Scan for the cell matching the given text and deliver its [X, Y] coordinate at center. 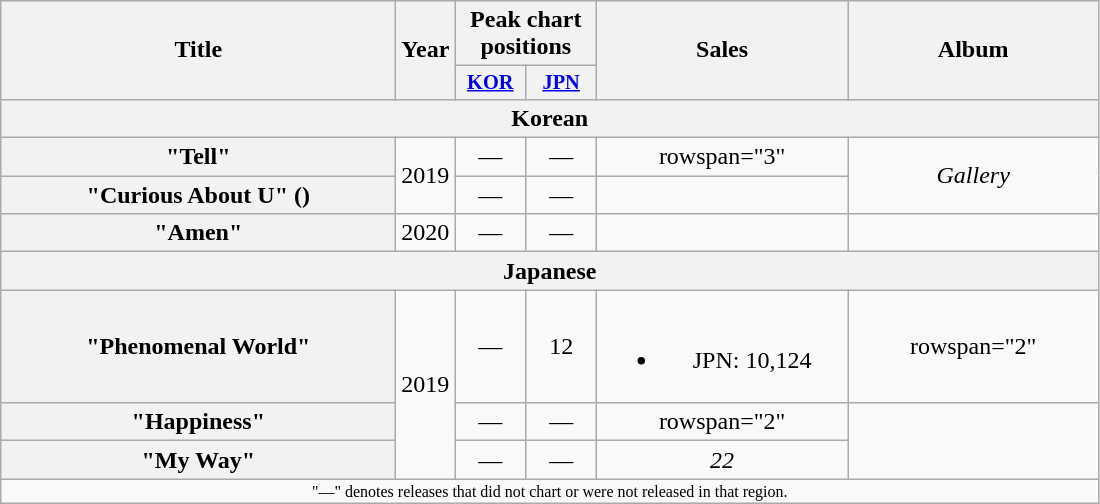
KOR [490, 83]
Title [198, 50]
Korean [550, 118]
"Happiness" [198, 422]
2020 [426, 233]
JPN: 10,124 [722, 346]
"—" denotes releases that did not chart or were not released in that region. [550, 491]
Album [974, 50]
"Tell" [198, 157]
"My Way" [198, 460]
"Curious About U" () [198, 195]
Japanese [550, 271]
"Phenomenal World" [198, 346]
Gallery [974, 176]
JPN [562, 83]
"Amen" [198, 233]
Sales [722, 50]
Year [426, 50]
Peak chart positions [526, 34]
22 [722, 460]
rowspan="3" [722, 157]
12 [562, 346]
